From the cell containing the given text, extract its center point as [X, Y] coordinate. 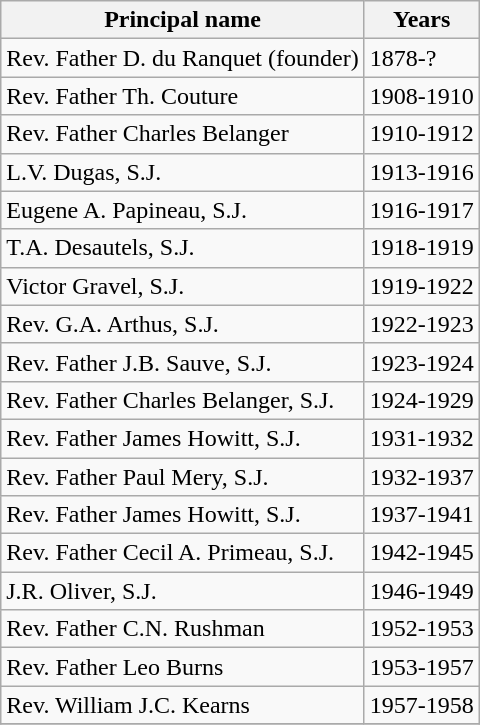
1916-1917 [422, 210]
Rev. Father Charles Belanger, S.J. [182, 400]
1952-1953 [422, 629]
Rev. Father Paul Mery, S.J. [182, 477]
1918-1919 [422, 248]
Rev. Father Cecil A. Primeau, S.J. [182, 553]
Eugene A. Papineau, S.J. [182, 210]
Rev. William J.C. Kearns [182, 705]
1908-1910 [422, 96]
1957-1958 [422, 705]
1942-1945 [422, 553]
1919-1922 [422, 286]
1937-1941 [422, 515]
Rev. Father Charles Belanger [182, 134]
1946-1949 [422, 591]
Rev. Father D. du Ranquet (founder) [182, 58]
1924-1929 [422, 400]
Years [422, 20]
Victor Gravel, S.J. [182, 286]
1910-1912 [422, 134]
1953-1957 [422, 667]
T.A. Desautels, S.J. [182, 248]
Rev. Father Leo Burns [182, 667]
Rev. Father Th. Couture [182, 96]
Rev. Father J.B. Sauve, S.J. [182, 362]
1932-1937 [422, 477]
Rev. Father C.N. Rushman [182, 629]
1878-? [422, 58]
L.V. Dugas, S.J. [182, 172]
1913-1916 [422, 172]
J.R. Oliver, S.J. [182, 591]
1922-1923 [422, 324]
Principal name [182, 20]
1931-1932 [422, 438]
Rev. G.A. Arthus, S.J. [182, 324]
1923-1924 [422, 362]
